Identify which cell holds the provided text, then report its (X, Y) central coordinate. 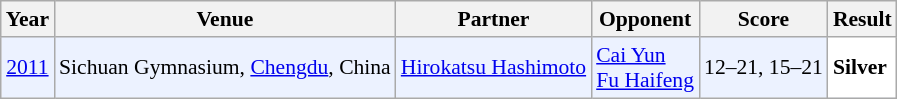
Silver (862, 68)
Venue (225, 19)
Result (862, 19)
Opponent (645, 19)
Score (764, 19)
Sichuan Gymnasium, Chengdu, China (225, 68)
Partner (494, 19)
Hirokatsu Hashimoto (494, 68)
Cai Yun Fu Haifeng (645, 68)
2011 (28, 68)
Year (28, 19)
12–21, 15–21 (764, 68)
